Extract the (x, y) coordinate from the center of the cell holding the provided text.  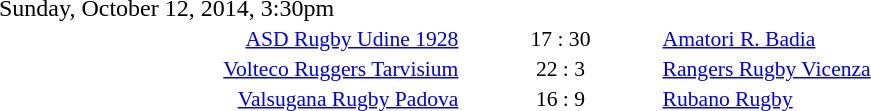
17 : 30 (560, 38)
22 : 3 (560, 68)
